Identify which cell holds the provided text, then report its [X, Y] central coordinate. 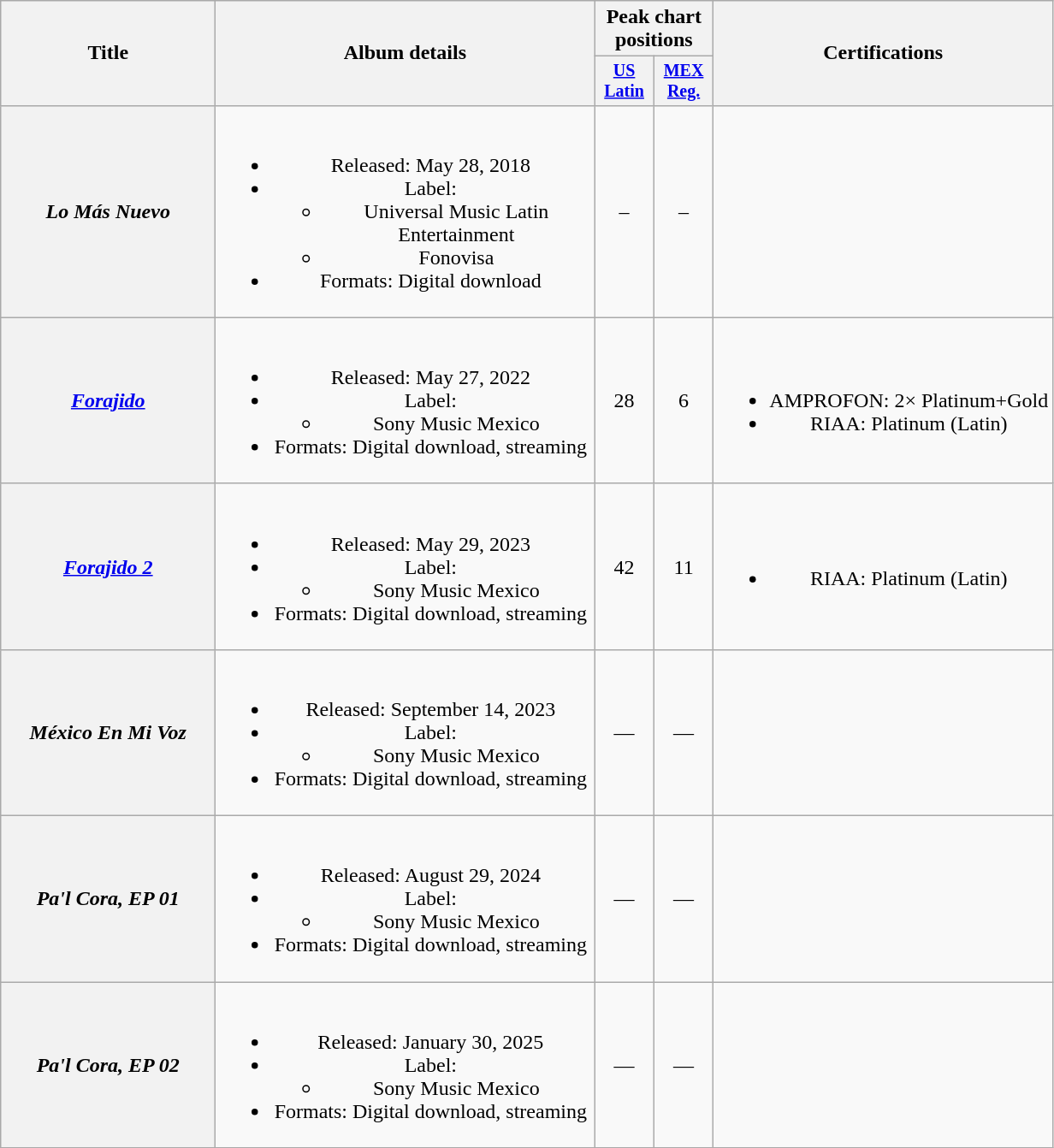
Pa'l Cora, EP 02 [108, 1065]
RIAA: Platinum (Latin) [883, 566]
28 [625, 400]
Peak chart positions [654, 29]
Released: May 28, 2018Label:Universal Music Latin EntertainmentFonovisaFormats: Digital download [406, 211]
Released: May 27, 2022Label:Sony Music MexicoFormats: Digital download, streaming [406, 400]
6 [683, 400]
Lo Más Nuevo [108, 211]
Forajido 2 [108, 566]
Pa'l Cora, EP 01 [108, 899]
AMPROFON: 2× Platinum+GoldRIAA: Platinum (Latin) [883, 400]
México En Mi Voz [108, 732]
Album details [406, 53]
11 [683, 566]
Released: May 29, 2023Label:Sony Music MexicoFormats: Digital download, streaming [406, 566]
42 [625, 566]
Released: August 29, 2024Label:Sony Music MexicoFormats: Digital download, streaming [406, 899]
Released: September 14, 2023Label:Sony Music MexicoFormats: Digital download, streaming [406, 732]
MEXReg. [683, 80]
USLatin [625, 80]
Released: January 30, 2025Label:Sony Music MexicoFormats: Digital download, streaming [406, 1065]
Certifications [883, 53]
Forajido [108, 400]
Title [108, 53]
